Determine the (X, Y) coordinate at the center of the cell enclosing the given text.  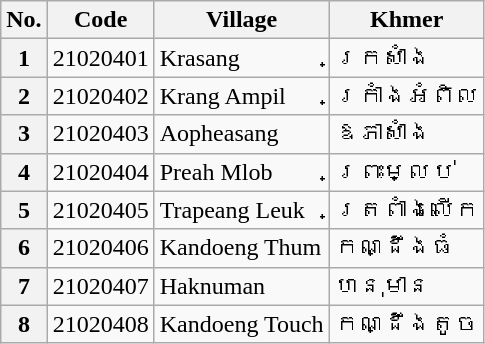
ក្រាំងអំពិល (406, 96)
8 (24, 324)
1 (24, 58)
Khmer (406, 20)
Code (100, 20)
កណ្ដឹងតូច (406, 324)
Krasang (242, 58)
ត្រពាំងលើក (406, 210)
21020404 (100, 172)
ឱភាសាំង (406, 134)
Preah Mlob (242, 172)
21020401 (100, 58)
Village (242, 20)
ក្រសាំង (406, 58)
Haknuman (242, 286)
3 (24, 134)
4 (24, 172)
Krang Ampil (242, 96)
7 (24, 286)
21020403 (100, 134)
21020407 (100, 286)
Trapeang Leuk (242, 210)
21020408 (100, 324)
5 (24, 210)
2 (24, 96)
6 (24, 248)
21020402 (100, 96)
ហនុមាន (406, 286)
ព្រះម្លប់ (406, 172)
21020406 (100, 248)
Kandoeng Thum (242, 248)
21020405 (100, 210)
កណ្ដឹងធំ (406, 248)
Kandoeng Touch (242, 324)
No. (24, 20)
Aopheasang (242, 134)
